Detect which cell encompasses the target text, then output its (X, Y) center coordinate. 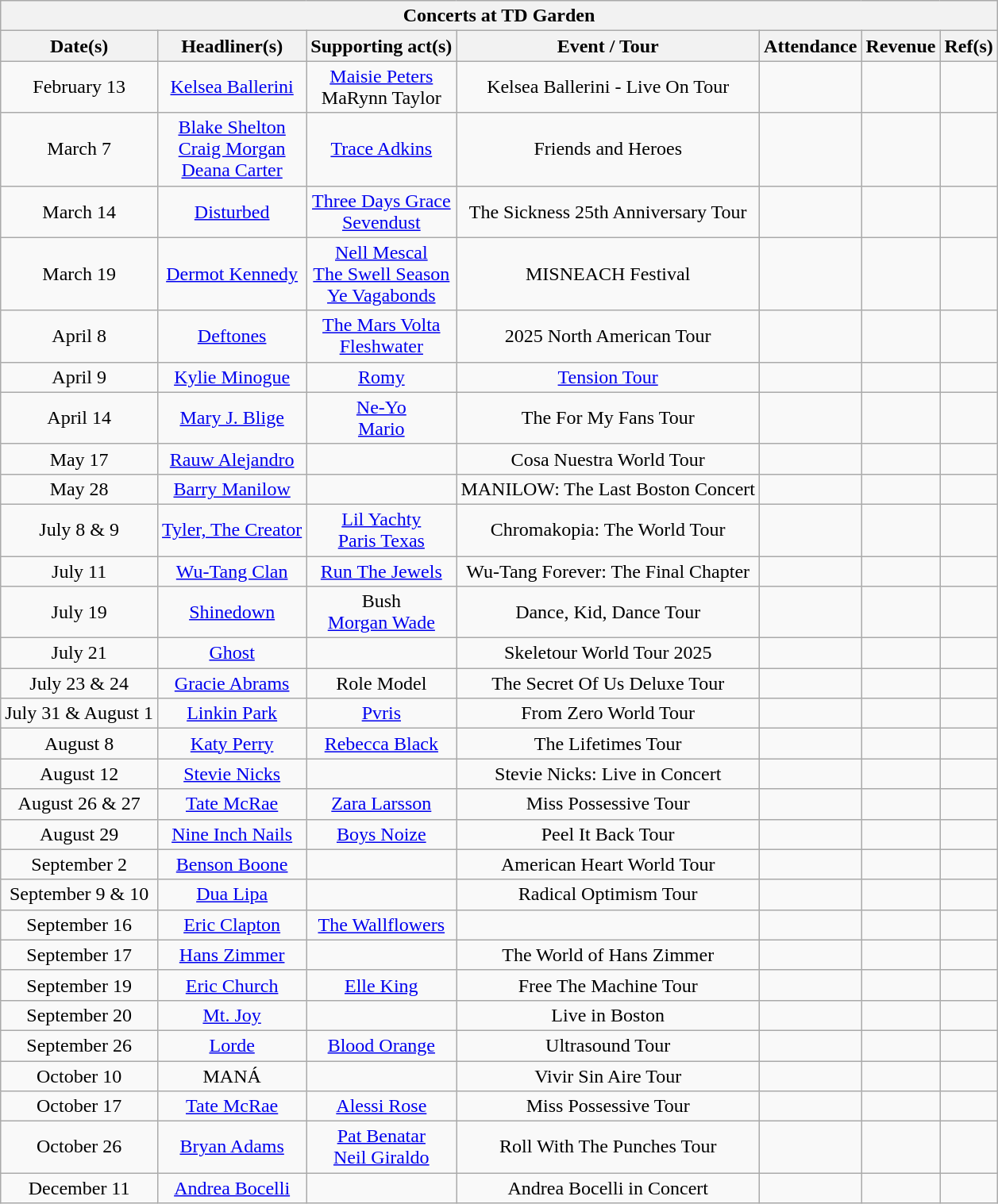
Live in Boston (608, 1015)
Dance, Kid, Dance Tour (608, 613)
October 26 (79, 1148)
Katy Perry (232, 744)
September 2 (79, 864)
July 23 & 24 (79, 683)
March 14 (79, 211)
Bryan Adams (232, 1148)
Mt. Joy (232, 1015)
The Lifetimes Tour (608, 744)
Cosa Nuestra World Tour (608, 459)
October 10 (79, 1075)
Disturbed (232, 211)
Revenue (900, 46)
August 8 (79, 744)
September 16 (79, 925)
MANILOW: The Last Boston Concert (608, 489)
Date(s) (79, 46)
August 12 (79, 774)
Free The Machine Tour (608, 985)
Barry Manilow (232, 489)
May 28 (79, 489)
Mary J. Blige (232, 417)
December 11 (79, 1188)
Lorde (232, 1045)
Peel It Back Tour (608, 834)
Skeletour World Tour 2025 (608, 653)
July 31 & August 1 (79, 714)
Ultrasound Tour (608, 1045)
July 11 (79, 571)
July 21 (79, 653)
September 20 (79, 1015)
September 19 (79, 985)
Benson Boone (232, 864)
The Secret Of Us Deluxe Tour (608, 683)
The For My Fans Tour (608, 417)
August 26 & 27 (79, 804)
Friends and Heroes (608, 149)
BushMorgan Wade (381, 613)
Three Days GraceSevendust (381, 211)
Blood Orange (381, 1045)
Gracie Abrams (232, 683)
February 13 (79, 87)
Alessi Rose (381, 1106)
The Mars VoltaFleshwater (381, 337)
Nell MescalThe Swell SeasonYe Vagabonds (381, 274)
Ne-YoMario (381, 417)
The Wallflowers (381, 925)
Blake SheltonCraig MorganDeana Carter (232, 149)
May 17 (79, 459)
Rebecca Black (381, 744)
Vivir Sin Aire Tour (608, 1075)
From Zero World Tour (608, 714)
Ghost (232, 653)
Stevie Nicks (232, 774)
Pat BenatarNeil Giraldo (381, 1148)
Headliner(s) (232, 46)
Event / Tour (608, 46)
Linkin Park (232, 714)
Wu-Tang Clan (232, 571)
Nine Inch Nails (232, 834)
Chromakopia: The World Tour (608, 530)
Eric Church (232, 985)
March 19 (79, 274)
Kylie Minogue (232, 377)
Boys Noize (381, 834)
Roll With The Punches Tour (608, 1148)
Trace Adkins (381, 149)
MANÁ (232, 1075)
Shinedown (232, 613)
September 26 (79, 1045)
September 17 (79, 955)
April 14 (79, 417)
Romy (381, 377)
Stevie Nicks: Live in Concert (608, 774)
Attendance (811, 46)
Dua Lipa (232, 894)
Elle King (381, 985)
Deftones (232, 337)
MISNEACH Festival (608, 274)
April 9 (79, 377)
July 8 & 9 (79, 530)
Run The Jewels (381, 571)
Pvris (381, 714)
2025 North American Tour (608, 337)
Hans Zimmer (232, 955)
The Sickness 25th Anniversary Tour (608, 211)
April 8 (79, 337)
Kelsea Ballerini - Live On Tour (608, 87)
Ref(s) (969, 46)
Maisie PetersMaRynn Taylor (381, 87)
The World of Hans Zimmer (608, 955)
Radical Optimism Tour (608, 894)
March 7 (79, 149)
Tension Tour (608, 377)
Andrea Bocelli in Concert (608, 1188)
August 29 (79, 834)
Rauw Alejandro (232, 459)
American Heart World Tour (608, 864)
Tyler, The Creator (232, 530)
Supporting act(s) (381, 46)
Concerts at TD Garden (499, 16)
October 17 (79, 1106)
July 19 (79, 613)
Eric Clapton (232, 925)
Kelsea Ballerini (232, 87)
Dermot Kennedy (232, 274)
Lil YachtyParis Texas (381, 530)
Role Model (381, 683)
Zara Larsson (381, 804)
Andrea Bocelli (232, 1188)
Wu-Tang Forever: The Final Chapter (608, 571)
September 9 & 10 (79, 894)
